From the cell containing the given text, extract its center point as (X, Y) coordinate. 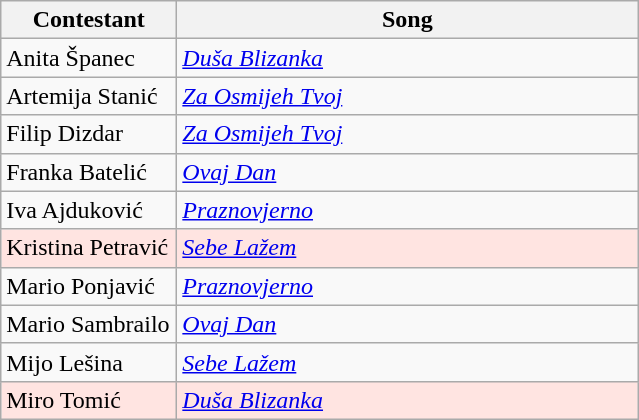
Mario Ponjavić (89, 286)
Mario Sambrailo (89, 324)
Franka Batelić (89, 172)
Anita Španec (89, 58)
Contestant (89, 20)
Filip Dizdar (89, 134)
Iva Ajduković (89, 210)
Mijo Lešina (89, 362)
Song (408, 20)
Artemija Stanić (89, 96)
Miro Tomić (89, 400)
Kristina Petravić (89, 248)
